For the text-containing cell, return its midpoint in [x, y] coordinate format. 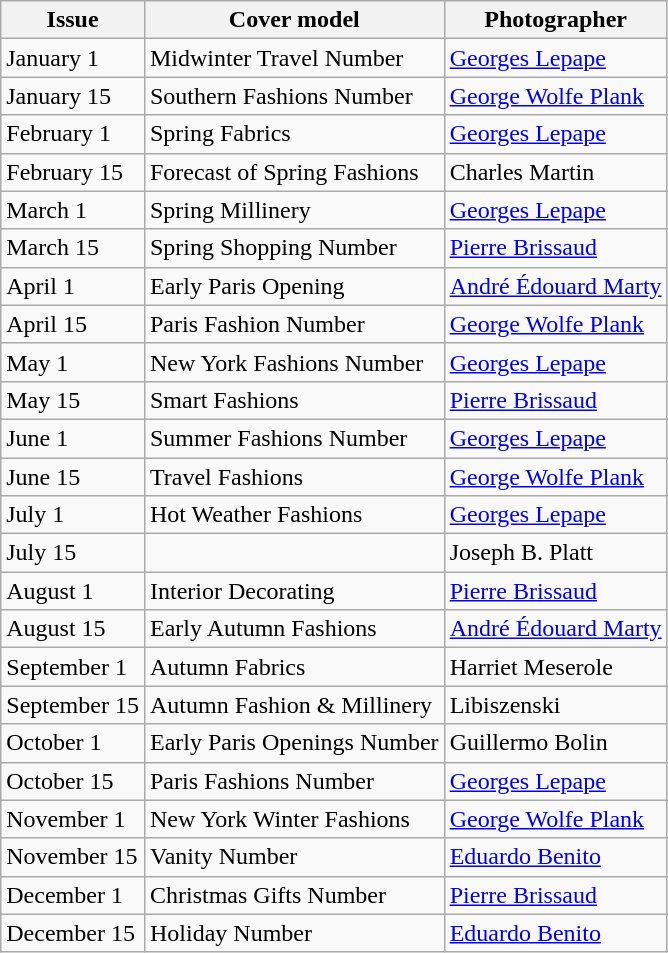
Guillermo Bolin [556, 743]
November 1 [73, 819]
Spring Shopping Number [294, 248]
Vanity Number [294, 857]
Southern Fashions Number [294, 96]
Smart Fashions [294, 400]
Summer Fashions Number [294, 438]
October 15 [73, 781]
Midwinter Travel Number [294, 58]
Holiday Number [294, 933]
Autumn Fabrics [294, 667]
New York Winter Fashions [294, 819]
Issue [73, 20]
Early Paris Opening [294, 286]
Photographer [556, 20]
Early Autumn Fashions [294, 629]
Cover model [294, 20]
March 1 [73, 210]
Autumn Fashion & Millinery [294, 705]
Hot Weather Fashions [294, 515]
Spring Fabrics [294, 134]
March 15 [73, 248]
Travel Fashions [294, 477]
Paris Fashions Number [294, 781]
Paris Fashion Number [294, 324]
Christmas Gifts Number [294, 895]
Forecast of Spring Fashions [294, 172]
August 15 [73, 629]
Harriet Meserole [556, 667]
Joseph B. Platt [556, 553]
November 15 [73, 857]
December 1 [73, 895]
April 15 [73, 324]
Early Paris Openings Number [294, 743]
August 1 [73, 591]
New York Fashions Number [294, 362]
January 1 [73, 58]
February 15 [73, 172]
September 15 [73, 705]
September 1 [73, 667]
Interior Decorating [294, 591]
June 1 [73, 438]
December 15 [73, 933]
July 1 [73, 515]
October 1 [73, 743]
May 15 [73, 400]
January 15 [73, 96]
Libiszenski [556, 705]
Charles Martin [556, 172]
Spring Millinery [294, 210]
May 1 [73, 362]
February 1 [73, 134]
April 1 [73, 286]
June 15 [73, 477]
July 15 [73, 553]
